Detect which cell encompasses the target text, then output its (x, y) center coordinate. 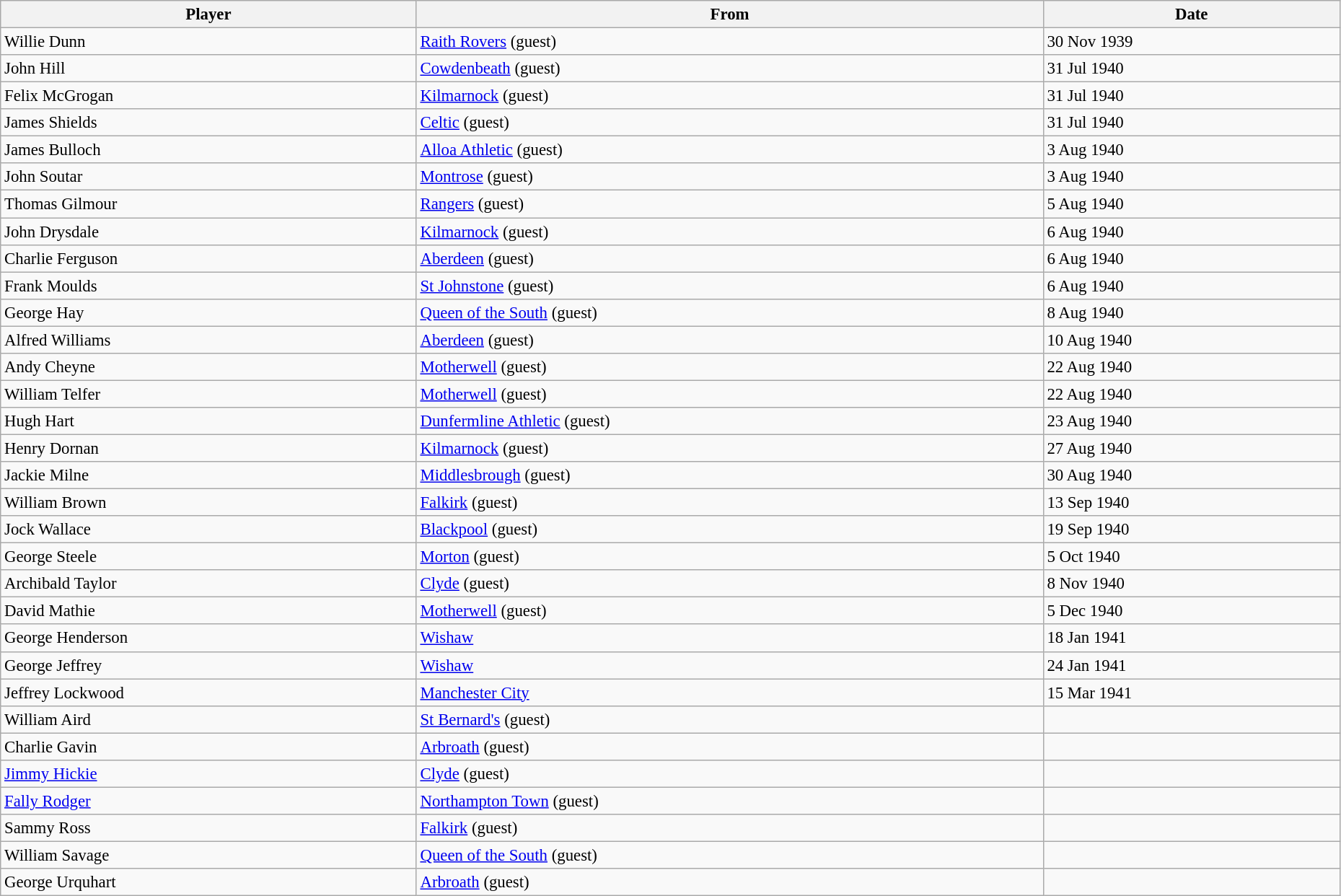
Northampton Town (guest) (730, 801)
George Jeffrey (208, 665)
Willie Dunn (208, 42)
Charlie Ferguson (208, 258)
Henry Dornan (208, 448)
Blackpool (guest) (730, 530)
5 Dec 1940 (1192, 611)
John Drysdale (208, 232)
Fally Rodger (208, 801)
Charlie Gavin (208, 747)
Jimmy Hickie (208, 774)
Sammy Ross (208, 828)
Jeffrey Lockwood (208, 693)
24 Jan 1941 (1192, 665)
George Steele (208, 557)
19 Sep 1940 (1192, 530)
Felix McGrogan (208, 96)
Celtic (guest) (730, 123)
Jackie Milne (208, 475)
10 Aug 1940 (1192, 340)
23 Aug 1940 (1192, 421)
15 Mar 1941 (1192, 693)
Manchester City (730, 693)
Rangers (guest) (730, 204)
Player (208, 14)
27 Aug 1940 (1192, 448)
From (730, 14)
Alloa Athletic (guest) (730, 150)
John Soutar (208, 177)
James Shields (208, 123)
Andy Cheyne (208, 367)
Alfred Williams (208, 340)
George Hay (208, 312)
Hugh Hart (208, 421)
Cowdenbeath (guest) (730, 69)
William Savage (208, 855)
St Bernard's (guest) (730, 719)
Middlesbrough (guest) (730, 475)
Thomas Gilmour (208, 204)
Date (1192, 14)
Montrose (guest) (730, 177)
8 Aug 1940 (1192, 312)
Jock Wallace (208, 530)
John Hill (208, 69)
William Brown (208, 503)
5 Aug 1940 (1192, 204)
George Henderson (208, 638)
George Urquhart (208, 882)
Archibald Taylor (208, 584)
Frank Moulds (208, 286)
James Bulloch (208, 150)
8 Nov 1940 (1192, 584)
30 Nov 1939 (1192, 42)
Raith Rovers (guest) (730, 42)
18 Jan 1941 (1192, 638)
Dunfermline Athletic (guest) (730, 421)
St Johnstone (guest) (730, 286)
Morton (guest) (730, 557)
William Telfer (208, 394)
30 Aug 1940 (1192, 475)
David Mathie (208, 611)
William Aird (208, 719)
13 Sep 1940 (1192, 503)
5 Oct 1940 (1192, 557)
